Return the [X, Y] coordinate for the center point of the cell that contains the specified text.  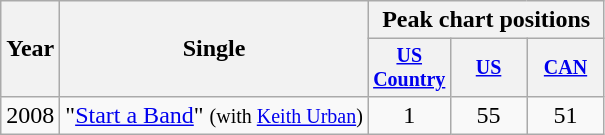
US [488, 68]
"Start a Band" (with Keith Urban) [214, 115]
55 [488, 115]
CAN [566, 68]
1 [409, 115]
US Country [409, 68]
51 [566, 115]
Single [214, 49]
Peak chart positions [486, 20]
2008 [30, 115]
Year [30, 49]
